For the text-containing cell, return its midpoint in [x, y] coordinate format. 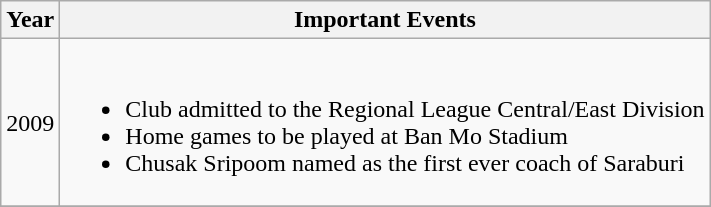
2009 [30, 122]
Important Events [385, 20]
Year [30, 20]
